Identify which cell holds the provided text, then report its (X, Y) central coordinate. 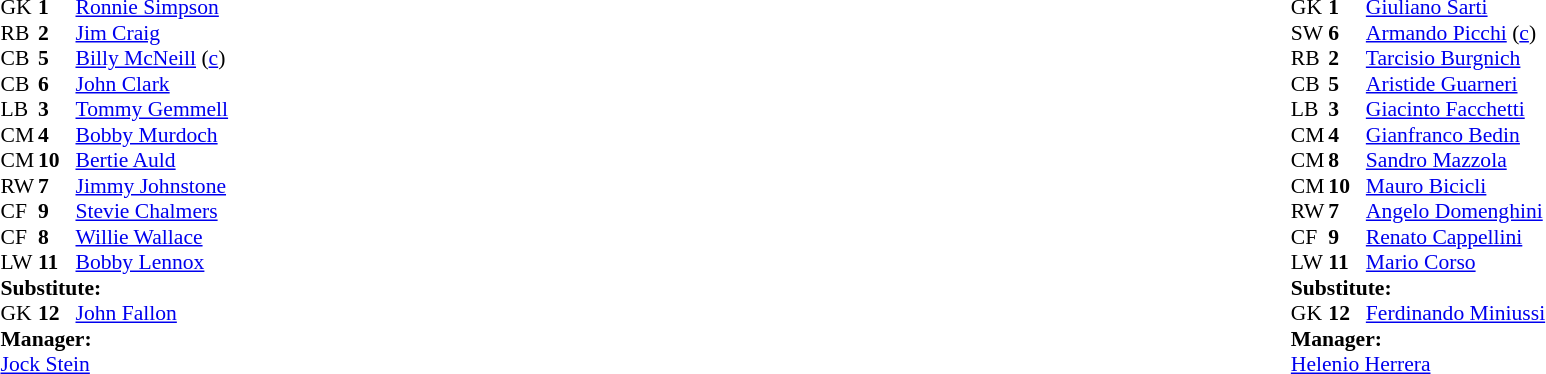
Jimmy Johnstone (152, 186)
SW (1310, 33)
Tarcisio Burgnich (1456, 59)
John Fallon (152, 313)
Stevie Chalmers (152, 211)
Sandro Mazzola (1456, 161)
Mario Corso (1456, 263)
Giacinto Facchetti (1456, 109)
Ferdinando Miniussi (1456, 313)
Bertie Auld (152, 161)
Renato Cappellini (1456, 237)
Willie Wallace (152, 237)
Bobby Murdoch (152, 135)
Bobby Lennox (152, 263)
Jim Craig (152, 33)
Mauro Bicicli (1456, 186)
Tommy Gemmell (152, 109)
Aristide Guarneri (1456, 84)
Armando Picchi (c) (1456, 33)
Billy McNeill (c) (152, 59)
Angelo Domenghini (1456, 211)
Gianfranco Bedin (1456, 135)
John Clark (152, 84)
